Find where the given text appears and provide that cell's center as [X, Y] coordinate. 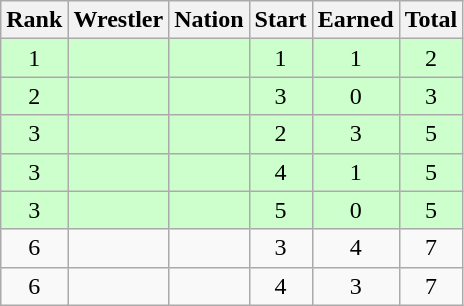
Earned [356, 20]
Start [280, 20]
Total [431, 20]
Nation [209, 20]
Wrestler [118, 20]
Rank [34, 20]
